From the cell containing the given text, extract its center point as (X, Y) coordinate. 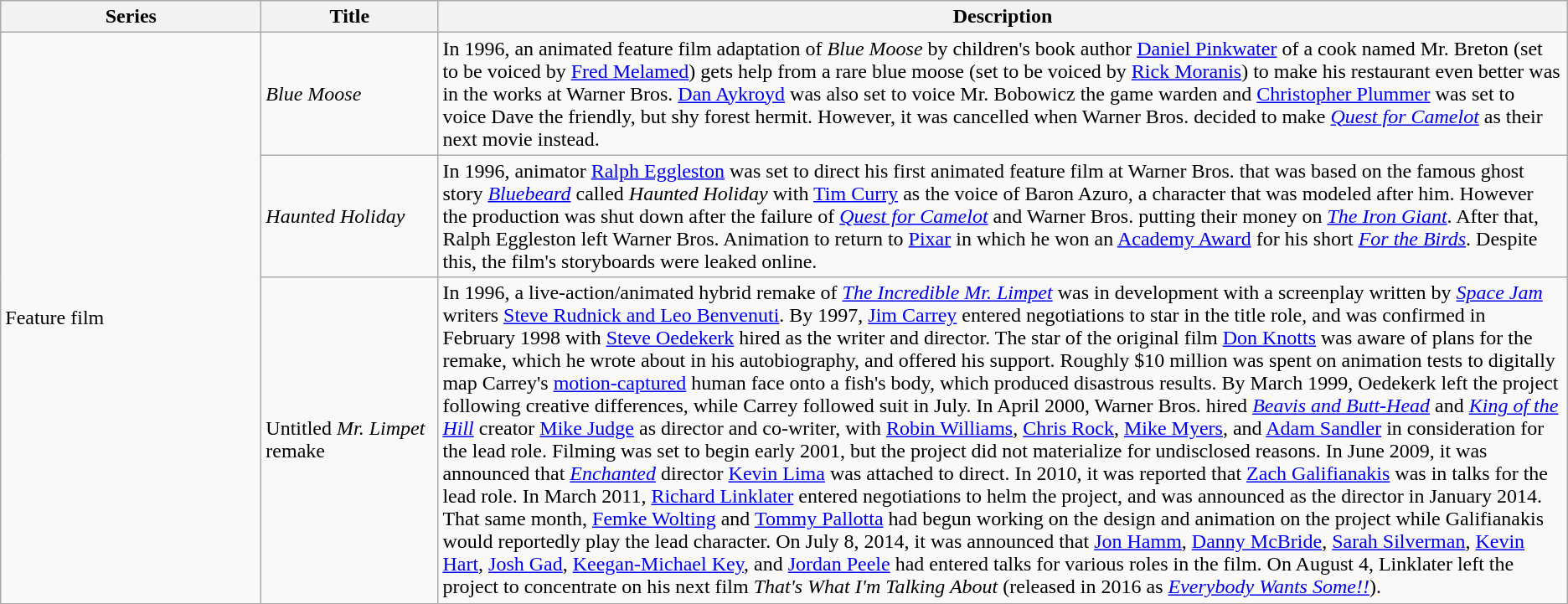
Description (1003, 17)
Series (131, 17)
Untitled Mr. Limpet remake (350, 441)
Feature film (131, 318)
Blue Moose (350, 94)
Title (350, 17)
Haunted Holiday (350, 216)
